Capture the cell that displays the provided text and extract its (x, y) central coordinate. 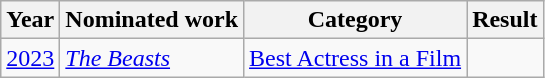
The Beasts (152, 58)
Nominated work (152, 20)
2023 (30, 58)
Result (505, 20)
Year (30, 20)
Best Actress in a Film (356, 58)
Category (356, 20)
